Provide the (X, Y) coordinate of the cell's center where the given text is located.  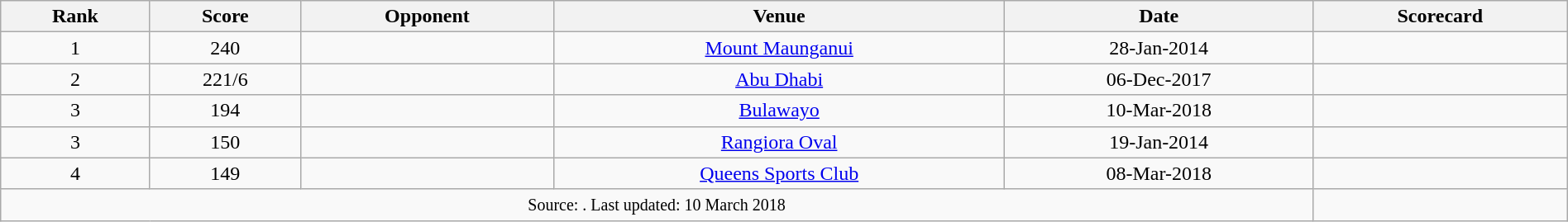
Bulawayo (779, 111)
149 (225, 173)
Venue (779, 17)
194 (225, 111)
Date (1159, 17)
28-Jan-2014 (1159, 48)
150 (225, 142)
1 (75, 48)
Queens Sports Club (779, 173)
Rank (75, 17)
Mount Maunganui (779, 48)
2 (75, 79)
19-Jan-2014 (1159, 142)
08-Mar-2018 (1159, 173)
06-Dec-2017 (1159, 79)
Scorecard (1440, 17)
Source: . Last updated: 10 March 2018 (657, 205)
Rangiora Oval (779, 142)
Score (225, 17)
Opponent (428, 17)
221/6 (225, 79)
240 (225, 48)
4 (75, 173)
Abu Dhabi (779, 79)
10-Mar-2018 (1159, 111)
